Output the (x, y) coordinate of the center of the cell containing the given text.  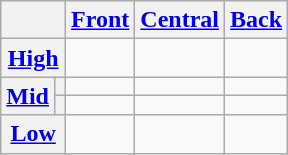
Mid (28, 96)
Back (256, 20)
Central (180, 20)
High (34, 58)
Front (100, 20)
Low (34, 134)
